Output the [x, y] coordinate of the center of the cell containing the given text.  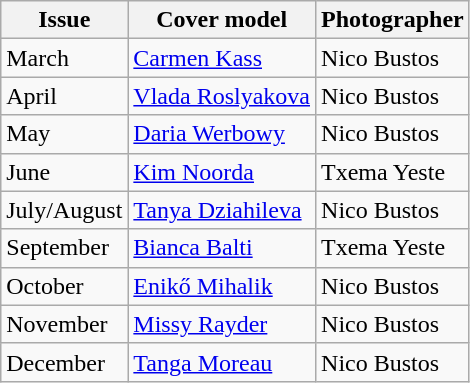
Daria Werbowy [222, 134]
Cover model [222, 20]
September [64, 248]
July/August [64, 210]
March [64, 58]
April [64, 96]
Carmen Kass [222, 58]
Vlada Roslyakova [222, 96]
Tanga Moreau [222, 362]
Issue [64, 20]
May [64, 134]
October [64, 286]
Enikő Mihalik [222, 286]
November [64, 324]
December [64, 362]
Tanya Dziahileva [222, 210]
Kim Noorda [222, 172]
Photographer [393, 20]
Bianca Balti [222, 248]
June [64, 172]
Missy Rayder [222, 324]
